From the cell containing the given text, extract its center point as (X, Y) coordinate. 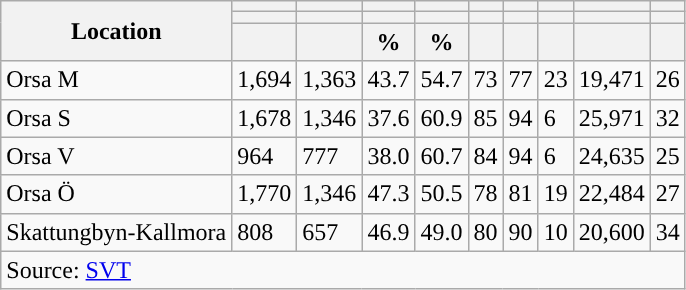
60.7 (442, 156)
80 (486, 232)
43.7 (388, 80)
90 (520, 232)
84 (486, 156)
49.0 (442, 232)
24,635 (612, 156)
60.9 (442, 118)
Orsa S (116, 118)
46.9 (388, 232)
Location (116, 31)
1,678 (264, 118)
19 (556, 194)
19,471 (612, 80)
27 (668, 194)
85 (486, 118)
Orsa M (116, 80)
Orsa Ö (116, 194)
81 (520, 194)
47.3 (388, 194)
10 (556, 232)
25 (668, 156)
Source: SVT (344, 270)
34 (668, 232)
964 (264, 156)
1,694 (264, 80)
Orsa V (116, 156)
37.6 (388, 118)
1,363 (330, 80)
657 (330, 232)
20,600 (612, 232)
777 (330, 156)
78 (486, 194)
22,484 (612, 194)
73 (486, 80)
54.7 (442, 80)
32 (668, 118)
808 (264, 232)
25,971 (612, 118)
Skattungbyn-Kallmora (116, 232)
50.5 (442, 194)
23 (556, 80)
26 (668, 80)
1,770 (264, 194)
77 (520, 80)
38.0 (388, 156)
